From the cell containing the given text, extract its center point as (X, Y) coordinate. 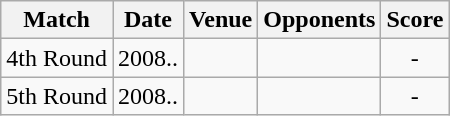
Match (57, 20)
Date (148, 20)
Opponents (320, 20)
5th Round (57, 96)
Score (415, 20)
4th Round (57, 58)
Venue (221, 20)
